For the text-containing cell, return its midpoint in (X, Y) coordinate format. 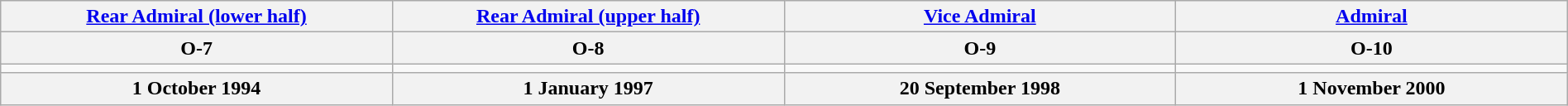
1 January 1997 (588, 89)
O-9 (980, 48)
1 November 2000 (1372, 89)
Rear Admiral (upper half) (588, 17)
O-7 (197, 48)
20 September 1998 (980, 89)
Admiral (1372, 17)
Rear Admiral (lower half) (197, 17)
Vice Admiral (980, 17)
O-8 (588, 48)
1 October 1994 (197, 89)
O-10 (1372, 48)
